Pinpoint the cell where the given text exists, returning its (X, Y) midpoint coordinate. 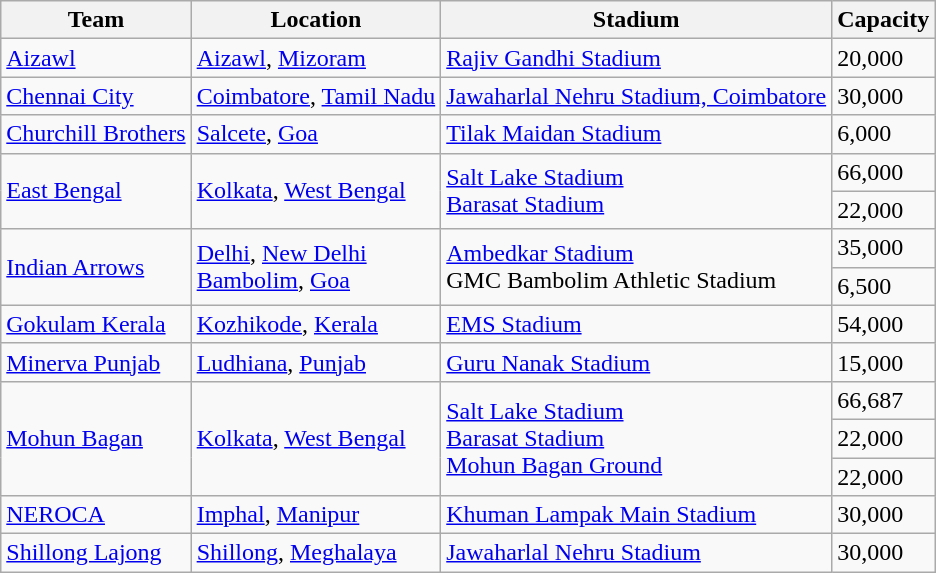
Ludhiana, Punjab (316, 362)
Salcete, Goa (316, 134)
Location (316, 20)
Coimbatore, Tamil Nadu (316, 96)
Khuman Lampak Main Stadium (636, 515)
Jawaharlal Nehru Stadium (636, 553)
Rajiv Gandhi Stadium (636, 58)
NEROCA (96, 515)
Delhi, New DelhiBambolim, Goa (316, 267)
Chennai City (96, 96)
Gokulam Kerala (96, 324)
Salt Lake StadiumBarasat StadiumMohun Bagan Ground (636, 438)
15,000 (884, 362)
Aizawl, Mizoram (316, 58)
Stadium (636, 20)
East Bengal (96, 191)
Aizawl (96, 58)
6,000 (884, 134)
Guru Nanak Stadium (636, 362)
35,000 (884, 248)
Shillong Lajong (96, 553)
Churchill Brothers (96, 134)
54,000 (884, 324)
Imphal, Manipur (316, 515)
Kozhikode, Kerala (316, 324)
Salt Lake Stadium Barasat Stadium (636, 191)
Jawaharlal Nehru Stadium, Coimbatore (636, 96)
20,000 (884, 58)
Indian Arrows (96, 267)
66,687 (884, 400)
Mohun Bagan (96, 438)
Shillong, Meghalaya (316, 553)
6,500 (884, 286)
Capacity (884, 20)
66,000 (884, 172)
Team (96, 20)
Ambedkar Stadium GMC Bambolim Athletic Stadium (636, 267)
Tilak Maidan Stadium (636, 134)
EMS Stadium (636, 324)
Minerva Punjab (96, 362)
